Scan for the cell matching the given text and deliver its (X, Y) coordinate at center. 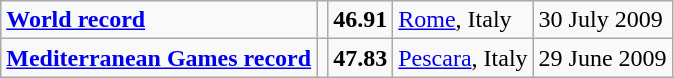
World record (159, 20)
29 June 2009 (602, 58)
47.83 (360, 58)
Rome, Italy (463, 20)
46.91 (360, 20)
Pescara, Italy (463, 58)
Mediterranean Games record (159, 58)
30 July 2009 (602, 20)
